Capture the cell that displays the provided text and extract its (X, Y) central coordinate. 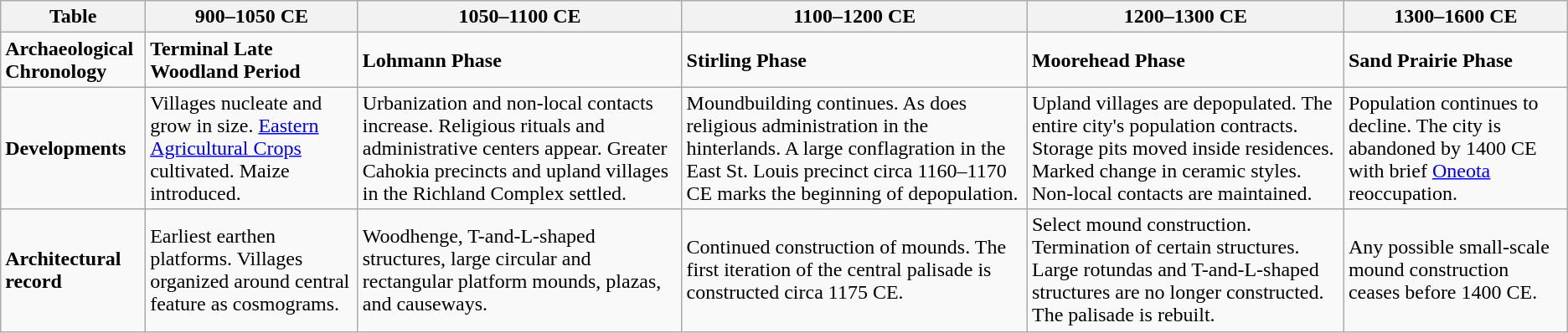
ArchaeologicalChronology (74, 60)
Villages nucleate and grow in size. Eastern Agricultural Crops cultivated. Maize introduced. (252, 148)
Table (74, 17)
Terminal Late Woodland Period (252, 60)
Any possible small-scale mound construction ceases before 1400 CE. (1456, 270)
Population continues to decline. The city is abandoned by 1400 CE with brief Oneota reoccupation. (1456, 148)
1200–1300 CE (1185, 17)
Architectural record (74, 270)
Sand Prairie Phase (1456, 60)
900–1050 CE (252, 17)
Developments (74, 148)
Lohmann Phase (519, 60)
1050–1100 CE (519, 17)
Woodhenge, T-and-L-shaped structures, large circular and rectangular platform mounds, plazas, and causeways. (519, 270)
Earliest earthen platforms. Villages organized around central feature as cosmograms. (252, 270)
Continued construction of mounds. The first iteration of the central palisade is constructed circa 1175 CE. (854, 270)
Moorehead Phase (1185, 60)
Stirling Phase (854, 60)
1100–1200 CE (854, 17)
1300–1600 CE (1456, 17)
